Scan for the cell matching the given text and deliver its (x, y) coordinate at center. 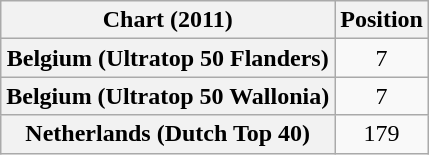
Belgium (Ultratop 50 Wallonia) (168, 96)
Position (382, 20)
Belgium (Ultratop 50 Flanders) (168, 58)
Netherlands (Dutch Top 40) (168, 134)
Chart (2011) (168, 20)
179 (382, 134)
